Determine the (x, y) coordinate at the center of the cell enclosing the given text.  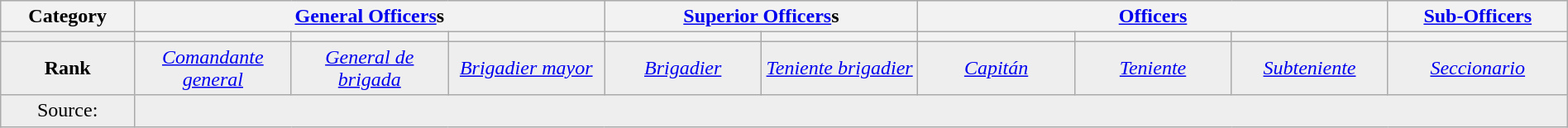
Category (68, 17)
Capitán (996, 68)
Rank (68, 68)
Brigadier mayor (526, 68)
Subteniente (1310, 68)
Sub-Officers (1477, 17)
General Officerss (370, 17)
Seccionario (1477, 68)
Superior Officerss (761, 17)
Teniente (1153, 68)
Source: (68, 111)
General de brigada (369, 68)
Brigadier (683, 68)
Teniente brigadier (839, 68)
Comandante general (213, 68)
Officers (1153, 17)
